Find where the given text appears and provide that cell's center as [X, Y] coordinate. 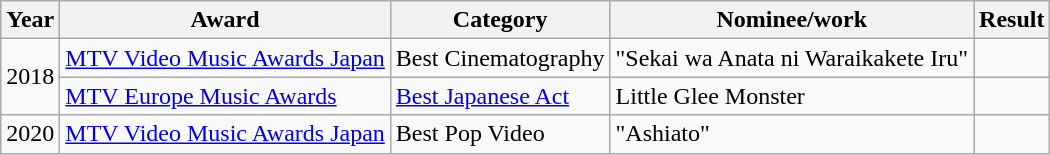
2018 [30, 77]
Little Glee Monster [792, 96]
Best Japanese Act [500, 96]
Nominee/work [792, 20]
Best Cinematography [500, 58]
Best Pop Video [500, 134]
"Sekai wa Anata ni Waraikakete Iru" [792, 58]
"Ashiato" [792, 134]
Award [226, 20]
2020 [30, 134]
Result [1012, 20]
MTV Europe Music Awards [226, 96]
Year [30, 20]
Category [500, 20]
